Extract the [X, Y] coordinate from the center of the cell holding the provided text.  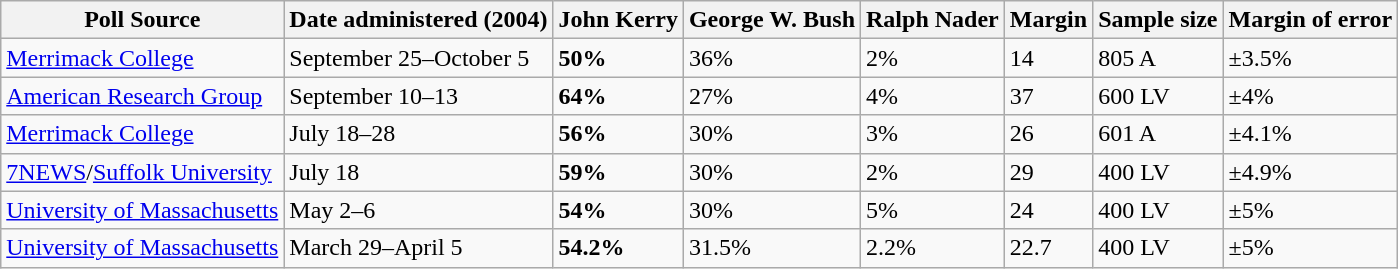
14 [1048, 58]
September 25–October 5 [418, 58]
59% [618, 172]
27% [772, 96]
22.7 [1048, 248]
±4.9% [1310, 172]
Margin [1048, 20]
31.5% [772, 248]
±4% [1310, 96]
29 [1048, 172]
36% [772, 58]
John Kerry [618, 20]
600 LV [1158, 96]
5% [933, 210]
Date administered (2004) [418, 20]
Ralph Nader [933, 20]
54% [618, 210]
26 [1048, 134]
Sample size [1158, 20]
March 29–April 5 [418, 248]
4% [933, 96]
3% [933, 134]
54.2% [618, 248]
2.2% [933, 248]
American Research Group [142, 96]
601 A [1158, 134]
May 2–6 [418, 210]
37 [1048, 96]
7NEWS/Suffolk University [142, 172]
805 A [1158, 58]
George W. Bush [772, 20]
50% [618, 58]
July 18 [418, 172]
64% [618, 96]
September 10–13 [418, 96]
24 [1048, 210]
±3.5% [1310, 58]
Poll Source [142, 20]
July 18–28 [418, 134]
Margin of error [1310, 20]
±4.1% [1310, 134]
56% [618, 134]
